Find where the given text appears and provide that cell's center as (x, y) coordinate. 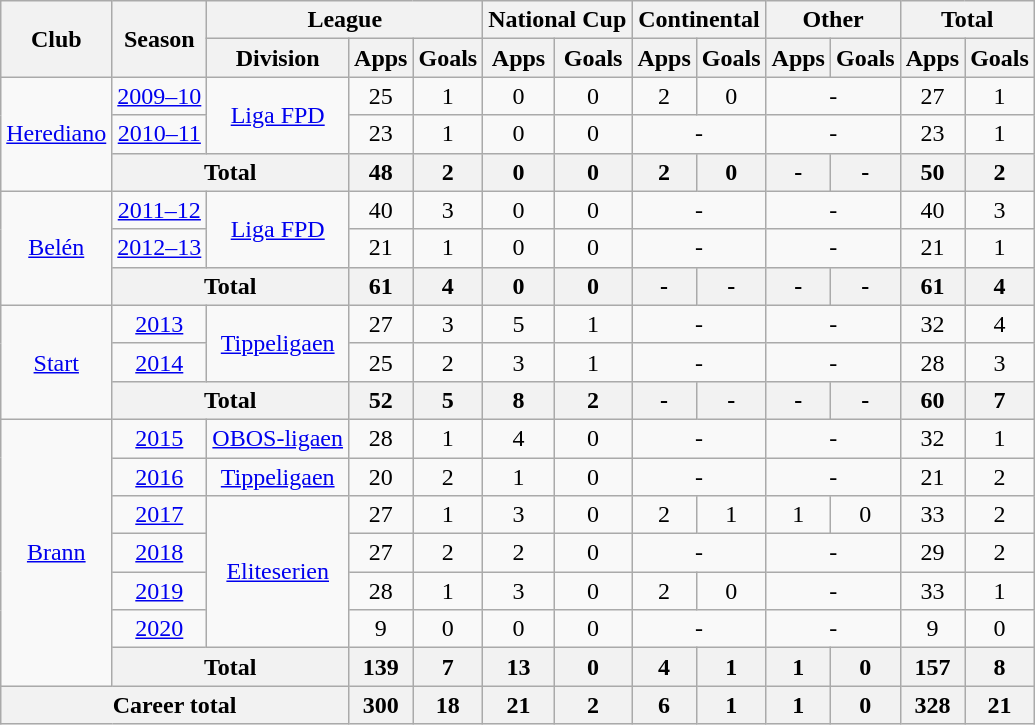
2015 (160, 438)
Eliteserien (278, 572)
2012–13 (160, 248)
2017 (160, 515)
Belén (56, 248)
Brann (56, 552)
League (345, 20)
2009–10 (160, 96)
50 (932, 172)
328 (932, 705)
Career total (175, 705)
29 (932, 553)
20 (381, 477)
2016 (160, 477)
300 (381, 705)
13 (519, 667)
60 (932, 400)
2011–12 (160, 210)
48 (381, 172)
2018 (160, 553)
Other (833, 20)
6 (664, 705)
Club (56, 39)
2019 (160, 591)
2020 (160, 629)
18 (448, 705)
OBOS-ligaen (278, 438)
2014 (160, 362)
Herediano (56, 134)
2010–11 (160, 134)
Division (278, 58)
52 (381, 400)
Continental (699, 20)
National Cup (558, 20)
Season (160, 39)
139 (381, 667)
Start (56, 362)
2013 (160, 324)
157 (932, 667)
